From the cell containing the given text, extract its center point as [x, y] coordinate. 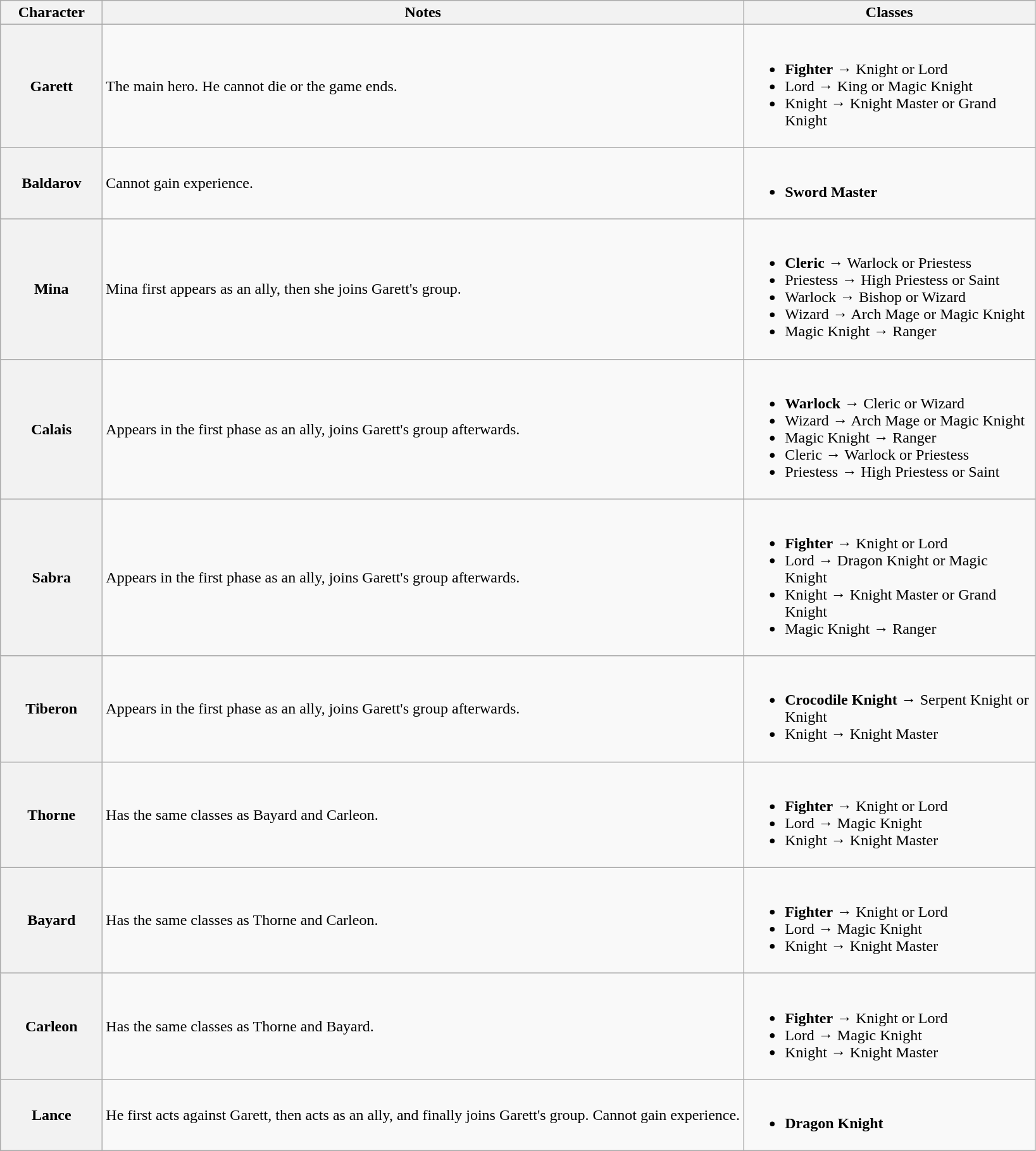
Warlock → Cleric or WizardWizard → Arch Mage or Magic KnightMagic Knight → RangerCleric → Warlock or PriestessPriestess → High Priestess or Saint [890, 429]
Baldarov [52, 184]
Fighter → Knight or LordLord → King or Magic KnightKnight → Knight Master or Grand Knight [890, 86]
Has the same classes as Thorne and Bayard. [423, 1026]
Notes [423, 13]
Has the same classes as Bayard and Carleon. [423, 814]
Sword Master [890, 184]
Carleon [52, 1026]
Tiberon [52, 709]
Lance [52, 1114]
He first acts against Garett, then acts as an ally, and finally joins Garett's group. Cannot gain experience. [423, 1114]
Calais [52, 429]
Has the same classes as Thorne and Carleon. [423, 921]
Cleric → Warlock or PriestessPriestess → High Priestess or SaintWarlock → Bishop or WizardWizard → Arch Mage or Magic KnightMagic Knight → Ranger [890, 289]
Mina first appears as an ally, then she joins Garett's group. [423, 289]
Sabra [52, 577]
Character [52, 13]
Thorne [52, 814]
Cannot gain experience. [423, 184]
The main hero. He cannot die or the game ends. [423, 86]
Mina [52, 289]
Bayard [52, 921]
Dragon Knight [890, 1114]
Crocodile Knight → Serpent Knight or KnightKnight → Knight Master [890, 709]
Garett [52, 86]
Fighter → Knight or LordLord → Dragon Knight or Magic KnightKnight → Knight Master or Grand KnightMagic Knight → Ranger [890, 577]
Classes [890, 13]
